Locate the cell with the specified text and output its (x, y) center coordinate. 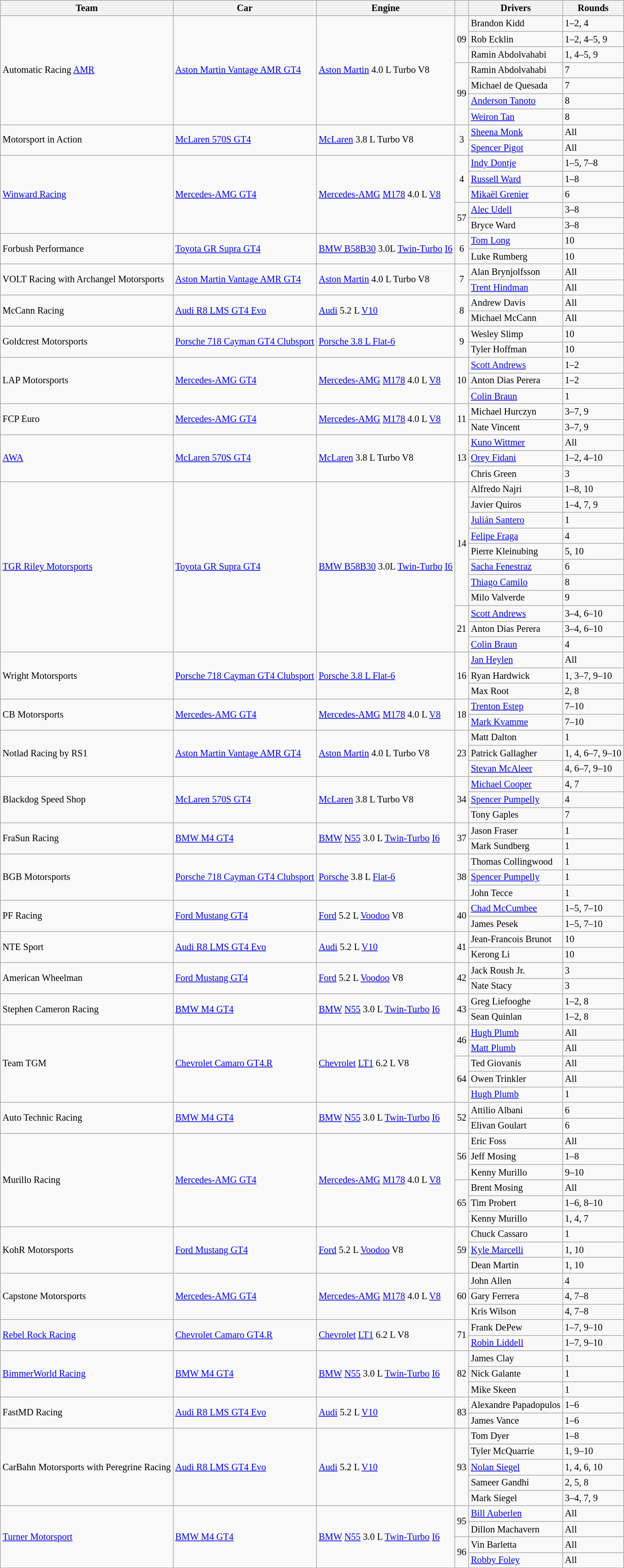
Kris Wilson (516, 1312)
Nick Galante (516, 1374)
14 (462, 543)
PF Racing (87, 916)
Tyler McQuarrie (516, 1451)
Jason Fraser (516, 831)
Mark Sundberg (516, 846)
42 (462, 978)
Dean Martin (516, 1265)
Blackdog Speed Shop (87, 800)
Alfredo Najri (516, 489)
Michael Hurczyn (516, 411)
Kerong Li (516, 955)
40 (462, 916)
FraSun Racing (87, 838)
Winward Racing (87, 194)
McCann Racing (87, 311)
Team TGM (87, 1063)
Dillon Machavern (516, 1529)
Rebel Rock Racing (87, 1335)
Weiron Tan (516, 117)
BGB Motorsports (87, 877)
Chuck Cassaro (516, 1234)
Mark Kvamme (516, 722)
Owen Trinkler (516, 1079)
2, 8 (593, 691)
59 (462, 1250)
18 (462, 714)
Pierre Kleinubing (516, 551)
Sacha Fenestraz (516, 567)
23 (462, 753)
BimmerWorld Racing (87, 1373)
Thomas Collingwood (516, 861)
1, 4–5, 9 (593, 54)
Michael McCann (516, 318)
Frank DePew (516, 1327)
57 (462, 218)
James Vance (516, 1420)
Motorsport in Action (87, 140)
Sean Quinlan (516, 1017)
13 (462, 458)
Alan Brynjolfsson (516, 272)
41 (462, 947)
43 (462, 1009)
64 (462, 1079)
Spencer Pigot (516, 148)
95 (462, 1521)
Tyler Hoffman (516, 350)
1–5, 7–8 (593, 163)
American Wheelman (87, 978)
Robin Liddell (516, 1343)
38 (462, 877)
Greg Liefooghe (516, 1001)
1–2, 4–5, 9 (593, 39)
60 (462, 1296)
Ted Giovanis (516, 1063)
Max Root (516, 691)
Stephen Cameron Racing (87, 1009)
Rounds (593, 8)
1, 4, 6–7, 9–10 (593, 753)
Patrick Gallagher (516, 753)
Tom Dyer (516, 1436)
KohR Motorsports (87, 1250)
NTE Sport (87, 947)
Bryce Ward (516, 226)
65 (462, 1203)
83 (462, 1412)
96 (462, 1552)
82 (462, 1373)
Car (244, 8)
Wesley Slimp (516, 334)
Elivan Goulart (516, 1126)
Milo Valverde (516, 598)
James Pesek (516, 924)
Julián Santero (516, 520)
Felipe Fraga (516, 536)
34 (462, 800)
Matt Dalton (516, 737)
Alexandre Papadopulos (516, 1405)
Alec Udell (516, 210)
21 (462, 629)
Trenton Estep (516, 707)
Mikaël Grenier (516, 194)
1, 4, 6, 10 (593, 1467)
Chris Green (516, 474)
2, 5, 8 (593, 1483)
Michael de Quesada (516, 86)
Rob Ecklin (516, 39)
Sameer Gandhi (516, 1483)
1, 3–7, 9–10 (593, 676)
Attilio Albani (516, 1110)
Orey Fidani (516, 458)
4, 7 (593, 784)
Team (87, 8)
Michael Cooper (516, 784)
Forbush Performance (87, 248)
1–2, 4–10 (593, 458)
Brent Mosing (516, 1188)
56 (462, 1157)
Jack Roush Jr. (516, 970)
Indy Dontje (516, 163)
John Tecce (516, 893)
3–4, 7, 9 (593, 1498)
Jean-Francois Brunot (516, 939)
Tom Long (516, 241)
93 (462, 1467)
FCP Euro (87, 419)
Nate Stacy (516, 986)
09 (462, 39)
9–10 (593, 1172)
Capstone Motorsports (87, 1296)
Bill Auberlen (516, 1514)
Nate Vincent (516, 427)
Mike Skeen (516, 1390)
Jeff Mosing (516, 1157)
1–8, 10 (593, 489)
Tony Gaples (516, 815)
VOLT Racing with Archangel Motorsports (87, 279)
Automatic Racing AMR (87, 70)
1–2, 4 (593, 24)
4, 6–7, 9–10 (593, 769)
52 (462, 1118)
Mark Siegel (516, 1498)
Brandon Kidd (516, 24)
46 (462, 1040)
TGR Riley Motorsports (87, 567)
Notlad Racing by RS1 (87, 753)
Eric Foss (516, 1141)
37 (462, 838)
Vin Barletta (516, 1544)
Javier Quiros (516, 505)
AWA (87, 458)
Goldcrest Motorsports (87, 341)
Luke Rumberg (516, 256)
Andrew Davis (516, 303)
5, 10 (593, 551)
Robby Foley (516, 1560)
CB Motorsports (87, 714)
Gary Ferrera (516, 1296)
99 (462, 93)
Kuno Wittmer (516, 443)
Russell Ward (516, 179)
FastMD Racing (87, 1412)
Kyle Marcelli (516, 1250)
1, 9–10 (593, 1451)
Auto Technic Racing (87, 1118)
Nolan Siegel (516, 1467)
Sheena Monk (516, 132)
CarBahn Motorsports with Peregrine Racing (87, 1467)
1–6, 8–10 (593, 1203)
1–4, 7, 9 (593, 505)
71 (462, 1335)
1, 4, 7 (593, 1219)
Chad McCumbee (516, 908)
16 (462, 675)
James Clay (516, 1358)
Thiago Camilo (516, 582)
Jan Heylen (516, 660)
11 (462, 419)
Trent Hindman (516, 287)
Drivers (516, 8)
John Allen (516, 1281)
Murillo Racing (87, 1180)
Ryan Hardwick (516, 676)
Engine (386, 8)
LAP Motorsports (87, 380)
Stevan McAleer (516, 769)
Anderson Tanoto (516, 101)
Tim Probert (516, 1203)
Turner Motorsport (87, 1537)
Wright Motorsports (87, 675)
Matt Plumb (516, 1048)
